Pinpoint the cell where the given text exists, returning its [x, y] midpoint coordinate. 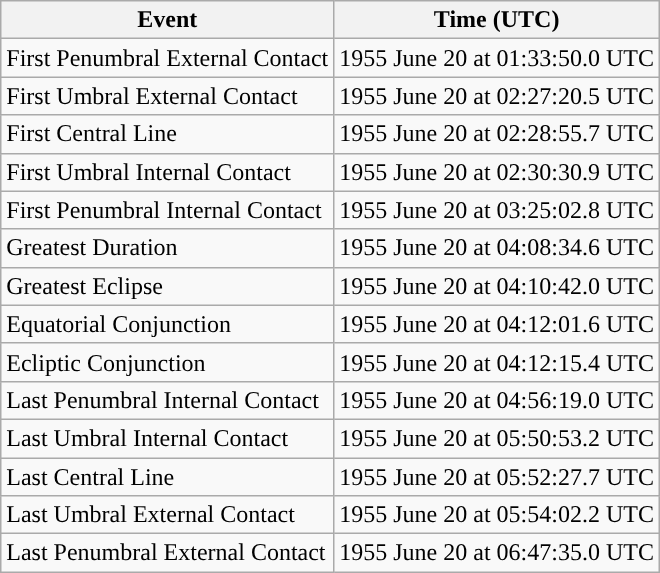
Ecliptic Conjunction [168, 362]
Last Umbral External Contact [168, 515]
Event [168, 20]
1955 June 20 at 06:47:35.0 UTC [497, 553]
1955 June 20 at 05:50:53.2 UTC [497, 438]
1955 June 20 at 04:10:42.0 UTC [497, 286]
1955 June 20 at 03:25:02.8 UTC [497, 210]
First Penumbral External Contact [168, 58]
1955 June 20 at 02:28:55.7 UTC [497, 134]
First Penumbral Internal Contact [168, 210]
1955 June 20 at 05:54:02.2 UTC [497, 515]
Last Central Line [168, 477]
Greatest Duration [168, 248]
Last Penumbral External Contact [168, 553]
Time (UTC) [497, 20]
1955 June 20 at 02:27:20.5 UTC [497, 96]
1955 June 20 at 05:52:27.7 UTC [497, 477]
1955 June 20 at 04:12:15.4 UTC [497, 362]
First Umbral Internal Contact [168, 172]
1955 June 20 at 02:30:30.9 UTC [497, 172]
1955 June 20 at 04:08:34.6 UTC [497, 248]
1955 June 20 at 04:56:19.0 UTC [497, 400]
First Central Line [168, 134]
Last Penumbral Internal Contact [168, 400]
1955 June 20 at 04:12:01.6 UTC [497, 324]
Last Umbral Internal Contact [168, 438]
First Umbral External Contact [168, 96]
1955 June 20 at 01:33:50.0 UTC [497, 58]
Greatest Eclipse [168, 286]
Equatorial Conjunction [168, 324]
